Scan for the cell matching the given text and deliver its (X, Y) coordinate at center. 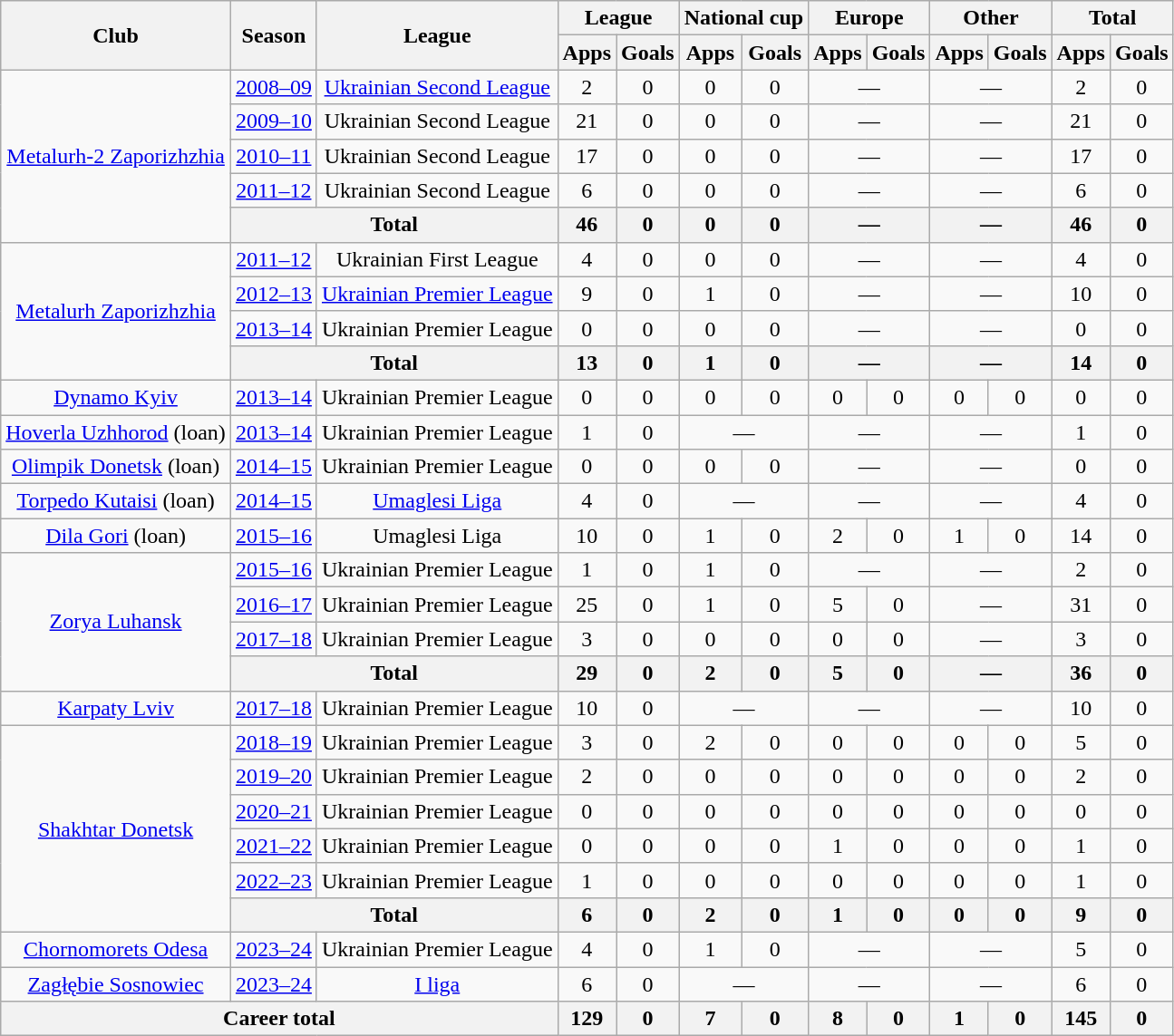
36 (1081, 673)
2022–23 (274, 880)
2019–20 (274, 777)
Dynamo Kyiv (116, 397)
129 (587, 1019)
7 (710, 1019)
31 (1081, 605)
Europe (869, 18)
Club (116, 35)
Zagłębie Sosnowiec (116, 983)
25 (587, 605)
Metalurh-2 Zaporizhzhia (116, 156)
Career total (279, 1019)
Karpaty Lviv (116, 708)
Torpedo Kutaisi (loan) (116, 501)
Ukrainian First League (437, 259)
145 (1081, 1019)
Chornomorets Odesa (116, 949)
Metalurh Zaporizhzhia (116, 311)
Other (991, 18)
National cup (743, 18)
8 (838, 1019)
2010–11 (274, 156)
Shakhtar Donetsk (116, 828)
2012–13 (274, 294)
Dila Gori (loan) (116, 536)
13 (587, 363)
2021–22 (274, 846)
Zorya Luhansk (116, 622)
2008–09 (274, 87)
Hoverla Uzhhorod (loan) (116, 432)
2018–19 (274, 742)
2009–10 (274, 121)
Olimpik Donetsk (loan) (116, 467)
29 (587, 673)
2020–21 (274, 811)
Season (274, 35)
I liga (437, 983)
2016–17 (274, 605)
